For the text-containing cell, return its midpoint in [X, Y] coordinate format. 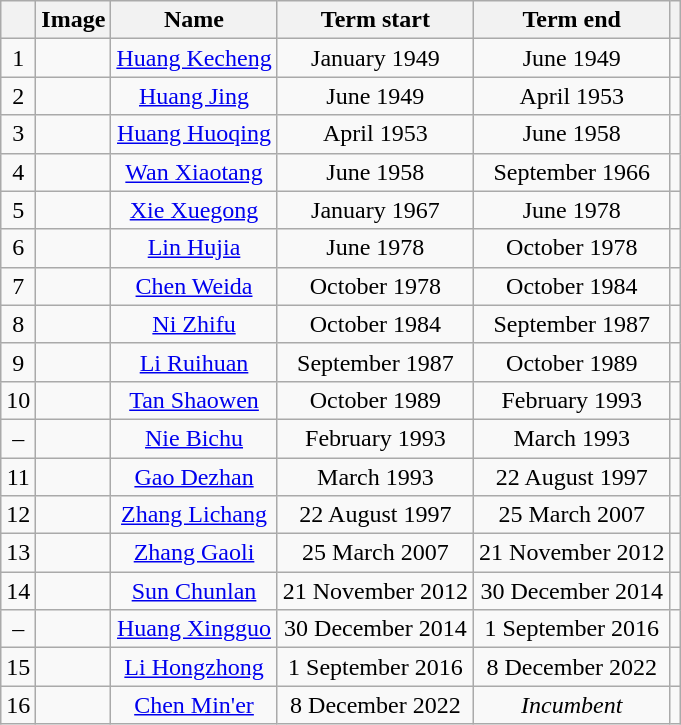
Lin Hujia [194, 248]
Zhang Gaoli [194, 553]
Chen Weida [194, 286]
Name [194, 20]
January 1949 [375, 58]
Term start [375, 20]
16 [18, 705]
Huang Jing [194, 96]
10 [18, 400]
11 [18, 477]
Tan Shaowen [194, 400]
Sun Chunlan [194, 591]
Image [74, 20]
13 [18, 553]
Li Hongzhong [194, 667]
Zhang Lichang [194, 515]
Gao Dezhan [194, 477]
8 [18, 324]
Wan Xiaotang [194, 172]
Huang Kecheng [194, 58]
Chen Min'er [194, 705]
Term end [572, 20]
September 1966 [572, 172]
Huang Huoqing [194, 134]
3 [18, 134]
7 [18, 286]
2 [18, 96]
Incumbent [572, 705]
Huang Xingguo [194, 629]
Nie Bichu [194, 438]
Ni Zhifu [194, 324]
January 1967 [375, 210]
Xie Xuegong [194, 210]
5 [18, 210]
4 [18, 172]
6 [18, 248]
1 [18, 58]
Li Ruihuan [194, 362]
12 [18, 515]
14 [18, 591]
9 [18, 362]
15 [18, 667]
